Identify which cell holds the provided text, then report its [X, Y] central coordinate. 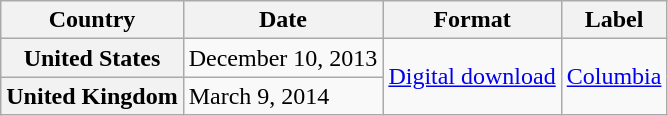
Label [614, 20]
March 9, 2014 [283, 96]
December 10, 2013 [283, 58]
Date [283, 20]
Digital download [472, 77]
United States [92, 58]
Country [92, 20]
Columbia [614, 77]
United Kingdom [92, 96]
Format [472, 20]
